Scan for the cell matching the given text and deliver its [x, y] coordinate at center. 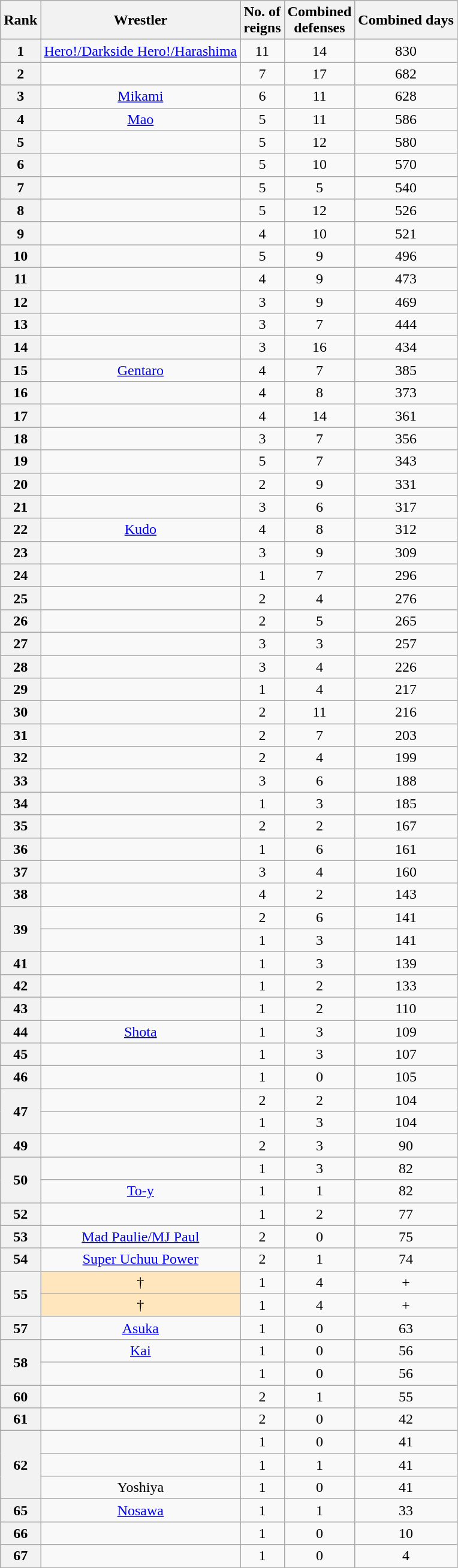
373 [406, 393]
43 [20, 1008]
217 [406, 690]
21 [20, 507]
31 [20, 735]
203 [406, 735]
216 [406, 712]
133 [406, 986]
Combined days [406, 20]
28 [20, 667]
54 [20, 1259]
309 [406, 552]
110 [406, 1008]
39 [20, 929]
To-y [140, 1191]
34 [20, 803]
Mad Paulie/MJ Paul [140, 1237]
13 [20, 325]
53 [20, 1237]
50 [20, 1180]
Asuka [140, 1328]
265 [406, 621]
18 [20, 439]
257 [406, 643]
226 [406, 667]
469 [406, 301]
65 [20, 1510]
52 [20, 1214]
109 [406, 1031]
185 [406, 803]
90 [406, 1146]
331 [406, 484]
276 [406, 598]
57 [20, 1328]
Super Uchuu Power [140, 1259]
74 [406, 1259]
540 [406, 188]
361 [406, 416]
586 [406, 119]
356 [406, 439]
312 [406, 530]
44 [20, 1031]
Hero!/Darkside Hero!/Harashima [140, 51]
61 [20, 1419]
Kai [140, 1351]
682 [406, 74]
Wrestler [140, 20]
27 [20, 643]
Shota [140, 1031]
496 [406, 256]
23 [20, 552]
36 [20, 849]
580 [406, 142]
161 [406, 849]
35 [20, 826]
Kudo [140, 530]
385 [406, 370]
296 [406, 575]
444 [406, 325]
105 [406, 1077]
Yoshiya [140, 1488]
Mikami [140, 96]
167 [406, 826]
49 [20, 1146]
45 [20, 1055]
Combineddefenses [320, 20]
26 [20, 621]
830 [406, 51]
343 [406, 461]
25 [20, 598]
160 [406, 872]
199 [406, 758]
46 [20, 1077]
75 [406, 1237]
521 [406, 233]
526 [406, 210]
37 [20, 872]
139 [406, 963]
62 [20, 1465]
Rank [20, 20]
473 [406, 279]
317 [406, 507]
66 [20, 1533]
24 [20, 575]
47 [20, 1111]
30 [20, 712]
32 [20, 758]
143 [406, 895]
188 [406, 781]
Mao [140, 119]
434 [406, 348]
Gentaro [140, 370]
19 [20, 461]
38 [20, 895]
15 [20, 370]
107 [406, 1055]
60 [20, 1397]
22 [20, 530]
Nosawa [140, 1510]
63 [406, 1328]
20 [20, 484]
67 [20, 1556]
77 [406, 1214]
58 [20, 1362]
29 [20, 690]
570 [406, 165]
No. ofreigns [263, 20]
628 [406, 96]
